Provide the [x, y] coordinate of the cell's center where the given text is located.  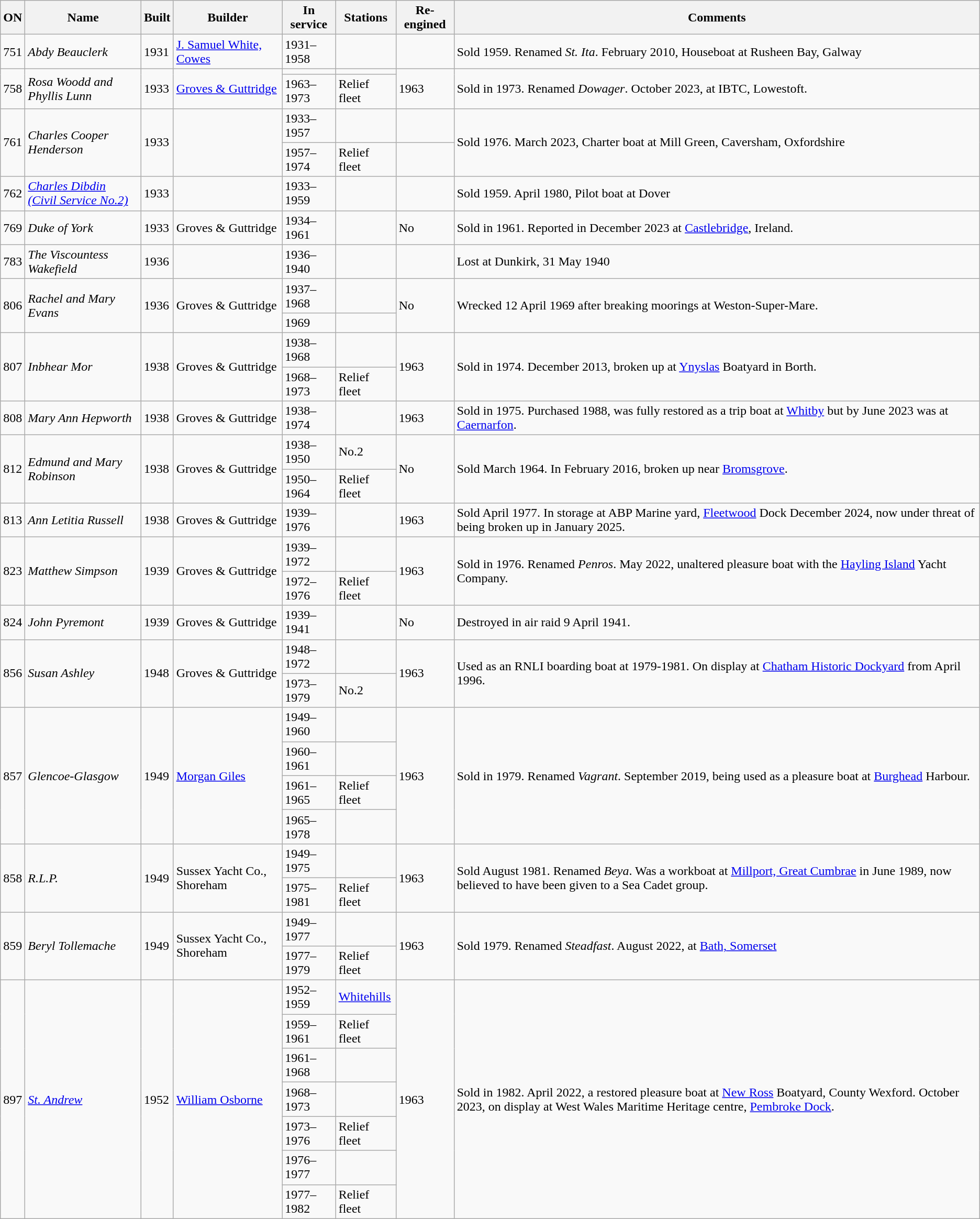
Destroyed in air raid 9 April 1941. [717, 622]
808 [13, 418]
Mary Ann Hepworth [83, 418]
Morgan Giles [228, 775]
Charles Cooper Henderson [83, 142]
813 [13, 520]
1952–1959 [309, 997]
ON [13, 18]
857 [13, 775]
1972–1976 [309, 589]
897 [13, 1100]
1936–1940 [309, 262]
Beryl Tollemache [83, 946]
Duke of York [83, 227]
1977–1979 [309, 963]
J. Samuel White, Cowes [228, 51]
Sold in 1975. Purchased 1988, was fully restored as a trip boat at Whitby but by June 2023 was at Caernarfon. [717, 418]
1965–1978 [309, 826]
Builder [228, 18]
1949–1977 [309, 929]
St. Andrew [83, 1100]
762 [13, 194]
812 [13, 469]
Edmund and Mary Robinson [83, 469]
1950–1964 [309, 486]
1948–1972 [309, 657]
Rosa Woodd and Phyllis Lunn [83, 88]
John Pyremont [83, 622]
Sold in 1973. Renamed Dowager. October 2023, at IBTC, Lowestoft. [717, 88]
1934–1961 [309, 227]
783 [13, 262]
Ann Letitia Russell [83, 520]
1938–1968 [309, 350]
Comments [717, 18]
1931–1958 [309, 51]
1937–1968 [309, 295]
Abdy Beauclerk [83, 51]
Glencoe-Glasgow [83, 775]
Sold in 1976. Renamed Penros. May 2022, unaltered pleasure boat with the Hayling Island Yacht Company. [717, 571]
1960–1961 [309, 758]
823 [13, 571]
1952 [157, 1100]
Whitehills [365, 997]
1949–1960 [309, 725]
1969 [309, 323]
Sold 1979. Renamed Steadfast. August 2022, at Bath, Somerset [717, 946]
1939–1976 [309, 520]
1949–1975 [309, 861]
Sold 1959. Renamed St. Ita. February 2010, Houseboat at Rusheen Bay, Galway [717, 51]
1931 [157, 51]
Re-engined [425, 18]
1959–1961 [309, 1032]
Lost at Dunkirk, 31 May 1940 [717, 262]
Sold in 1974. December 2013, broken up at Ynyslas Boatyard in Borth. [717, 367]
Sold 1959. April 1980, Pilot boat at Dover [717, 194]
758 [13, 88]
1957–1974 [309, 159]
1938–1950 [309, 452]
751 [13, 51]
824 [13, 622]
1977–1982 [309, 1201]
1948 [157, 673]
856 [13, 673]
761 [13, 142]
1939–1941 [309, 622]
1975–1981 [309, 894]
William Osborne [228, 1100]
1973–1979 [309, 690]
858 [13, 878]
R.L.P. [83, 878]
859 [13, 946]
806 [13, 306]
1938–1974 [309, 418]
1933–1959 [309, 194]
Matthew Simpson [83, 571]
1961–1968 [309, 1065]
Sold March 1964. In February 2016, broken up near Bromsgrove. [717, 469]
1961–1965 [309, 793]
Wrecked 12 April 1969 after breaking moorings at Weston-Super-Mare. [717, 306]
807 [13, 367]
1933–1957 [309, 126]
Charles Dibdin(Civil Service No.2) [83, 194]
Susan Ashley [83, 673]
Name [83, 18]
Sold April 1977. In storage at ABP Marine yard, Fleetwood Dock December 2024, now under threat of being broken up in January 2025. [717, 520]
Sold in 1979. Renamed Vagrant. September 2019, being used as a pleasure boat at Burghead Harbour. [717, 775]
The Viscountess Wakefield [83, 262]
Stations [365, 18]
Sold August 1981. Renamed Beya. Was a workboat at Millport, Great Cumbrae in June 1989, now believed to have been given to a Sea Cadet group. [717, 878]
1939–1972 [309, 554]
Rachel and Mary Evans [83, 306]
Built [157, 18]
Inbhear Mor [83, 367]
1976–1977 [309, 1168]
769 [13, 227]
Sold 1976. March 2023, Charter boat at Mill Green, Caversham, Oxfordshire [717, 142]
In service [309, 18]
1963–1973 [309, 91]
1973–1976 [309, 1133]
Sold in 1961. Reported in December 2023 at Castlebridge, Ireland. [717, 227]
Used as an RNLI boarding boat at 1979-1981. On display at Chatham Historic Dockyard from April 1996. [717, 673]
